For the text-containing cell, return its midpoint in [X, Y] coordinate format. 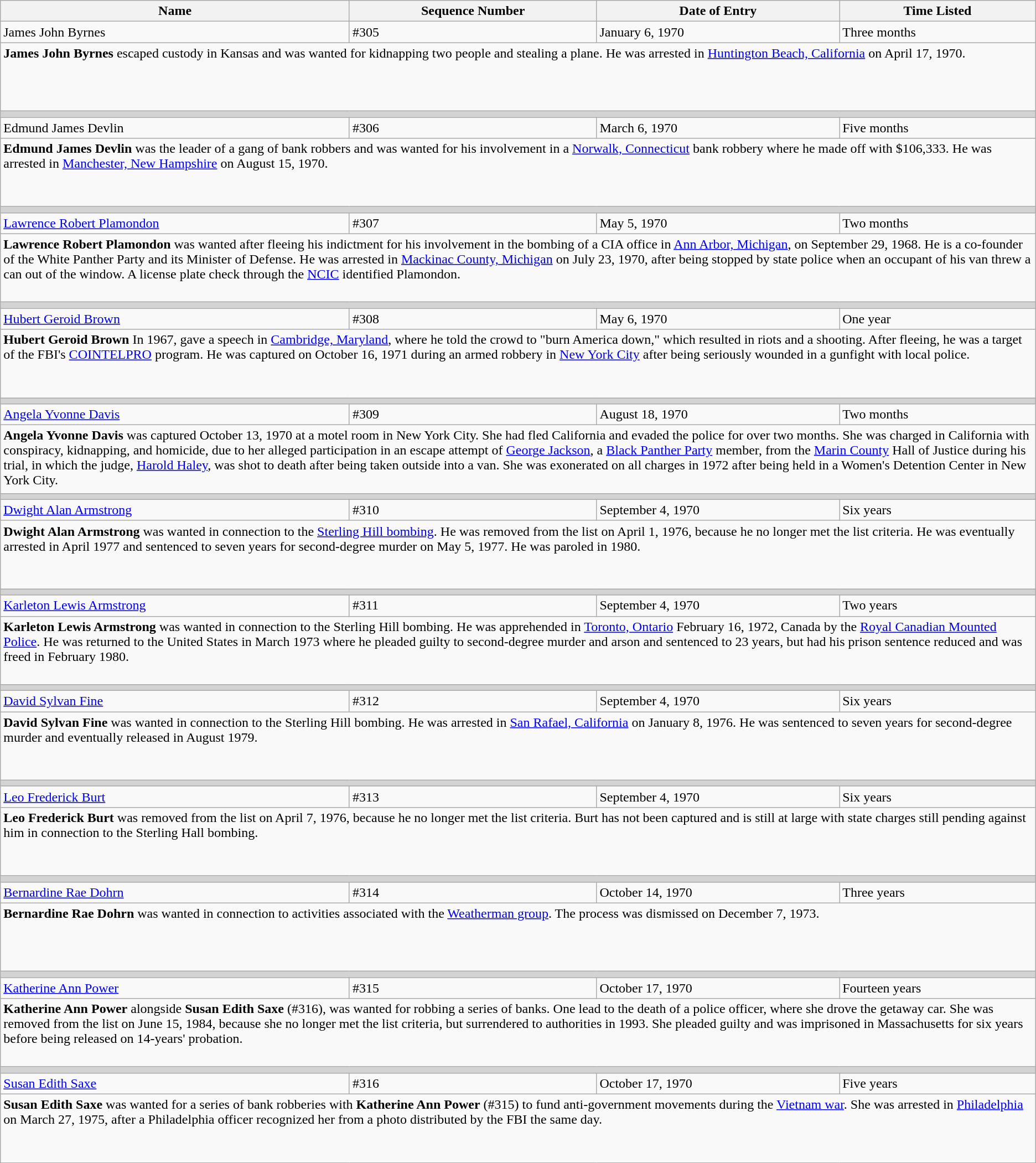
#306 [473, 128]
August 18, 1970 [718, 415]
Dwight Alan Armstrong [175, 510]
Fourteen years [937, 988]
#309 [473, 415]
#308 [473, 319]
Hubert Geroid Brown [175, 319]
#312 [473, 701]
Bernardine Rae Dohrn [175, 892]
October 14, 1970 [718, 892]
Bernardine Rae Dohrn was wanted in connection to activities associated with the Weatherman group. The process was dismissed on December 7, 1973. [518, 937]
Lawrence Robert Plamondon [175, 223]
#310 [473, 510]
#305 [473, 32]
Name [175, 11]
#316 [473, 1083]
Leo Frederick Burt [175, 797]
Edmund James Devlin [175, 128]
One year [937, 319]
Three years [937, 892]
Susan Edith Saxe [175, 1083]
Time Listed [937, 11]
Karleton Lewis Armstrong [175, 606]
#315 [473, 988]
Three months [937, 32]
Two years [937, 606]
Date of Entry [718, 11]
January 6, 1970 [718, 32]
#311 [473, 606]
May 5, 1970 [718, 223]
Angela Yvonne Davis [175, 415]
Five months [937, 128]
Sequence Number [473, 11]
James John Byrnes [175, 32]
#307 [473, 223]
May 6, 1970 [718, 319]
Five years [937, 1083]
David Sylvan Fine [175, 701]
#314 [473, 892]
Katherine Ann Power [175, 988]
#313 [473, 797]
March 6, 1970 [718, 128]
